Search for the cell housing the specified text and yield its (X, Y) center coordinate. 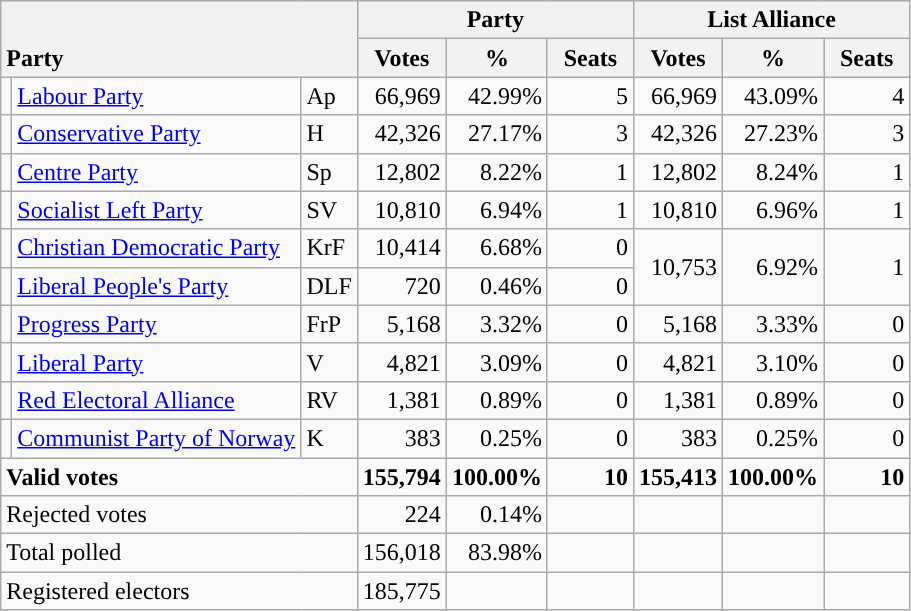
Ap (329, 96)
Socialist Left Party (156, 210)
0.46% (496, 286)
224 (402, 515)
6.68% (496, 248)
6.96% (774, 210)
156,018 (402, 553)
DLF (329, 286)
10,414 (402, 248)
6.94% (496, 210)
10,753 (678, 267)
Centre Party (156, 172)
Conservative Party (156, 134)
Liberal Party (156, 362)
6.92% (774, 267)
H (329, 134)
V (329, 362)
5 (590, 96)
155,794 (402, 477)
Total polled (180, 553)
720 (402, 286)
K (329, 438)
8.24% (774, 172)
Communist Party of Norway (156, 438)
Registered electors (180, 591)
List Alliance (771, 20)
27.23% (774, 134)
Rejected votes (180, 515)
Christian Democratic Party (156, 248)
8.22% (496, 172)
3.33% (774, 324)
83.98% (496, 553)
Valid votes (180, 477)
3.32% (496, 324)
Sp (329, 172)
43.09% (774, 96)
155,413 (678, 477)
185,775 (402, 591)
Red Electoral Alliance (156, 400)
4 (867, 96)
Liberal People's Party (156, 286)
27.17% (496, 134)
3.10% (774, 362)
Labour Party (156, 96)
3.09% (496, 362)
KrF (329, 248)
SV (329, 210)
42.99% (496, 96)
Progress Party (156, 324)
0.14% (496, 515)
FrP (329, 324)
RV (329, 400)
